Scan for the cell matching the given text and deliver its (X, Y) coordinate at center. 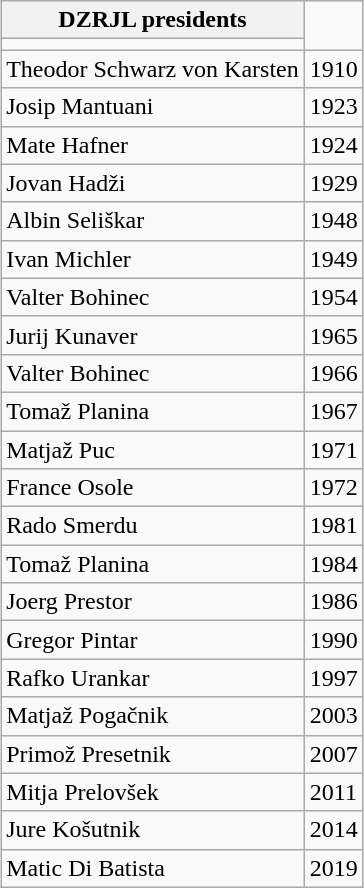
Matjaž Puc (153, 449)
Mitja Prelovšek (153, 792)
1990 (334, 640)
1984 (334, 564)
DZRJL presidents (153, 20)
Matjaž Pogačnik (153, 716)
1981 (334, 526)
Matic Di Batista (153, 868)
Jurij Kunaver (153, 335)
Jure Košutnik (153, 830)
1986 (334, 602)
Gregor Pintar (153, 640)
Primož Presetnik (153, 754)
1971 (334, 449)
Josip Mantuani (153, 107)
2007 (334, 754)
Theodor Schwarz von Karsten (153, 69)
2014 (334, 830)
Ivan Michler (153, 259)
Albin Seliškar (153, 221)
1972 (334, 488)
1997 (334, 678)
1948 (334, 221)
Rafko Urankar (153, 678)
2019 (334, 868)
1949 (334, 259)
Rado Smerdu (153, 526)
1967 (334, 411)
Mate Hafner (153, 145)
1910 (334, 69)
2011 (334, 792)
1966 (334, 373)
1924 (334, 145)
1965 (334, 335)
1954 (334, 297)
Jovan Hadži (153, 183)
1923 (334, 107)
2003 (334, 716)
Joerg Prestor (153, 602)
1929 (334, 183)
France Osole (153, 488)
